From the cell containing the given text, extract its center point as [x, y] coordinate. 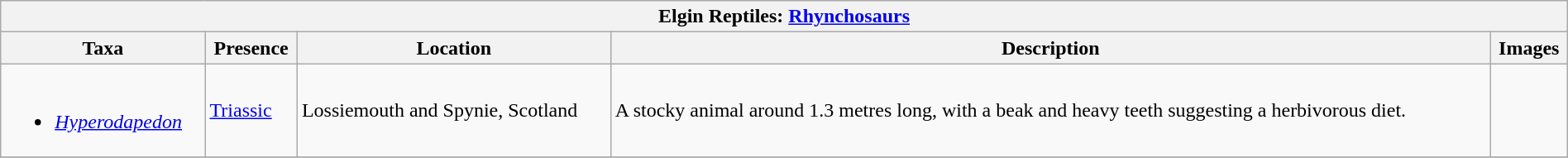
Lossiemouth and Spynie, Scotland [453, 111]
Triassic [251, 111]
Description [1050, 48]
A stocky animal around 1.3 metres long, with a beak and heavy teeth suggesting a herbivorous diet. [1050, 111]
Presence [251, 48]
Images [1528, 48]
Elgin Reptiles: Rhynchosaurs [784, 17]
Location [453, 48]
Hyperodapedon [103, 111]
Taxa [103, 48]
